Capture the cell that displays the provided text and extract its [X, Y] central coordinate. 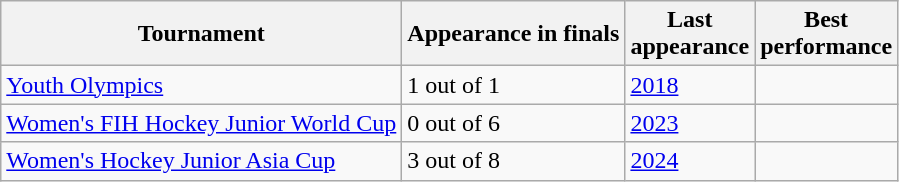
3 out of 8 [514, 161]
1 out of 1 [514, 85]
2024 [690, 161]
2023 [690, 123]
Appearance in finals [514, 34]
Women's Hockey Junior Asia Cup [202, 161]
Lastappearance [690, 34]
2018 [690, 85]
Bestperformance [826, 34]
Youth Olympics [202, 85]
Tournament [202, 34]
Women's FIH Hockey Junior World Cup [202, 123]
0 out of 6 [514, 123]
